For the text-containing cell, return its midpoint in (x, y) coordinate format. 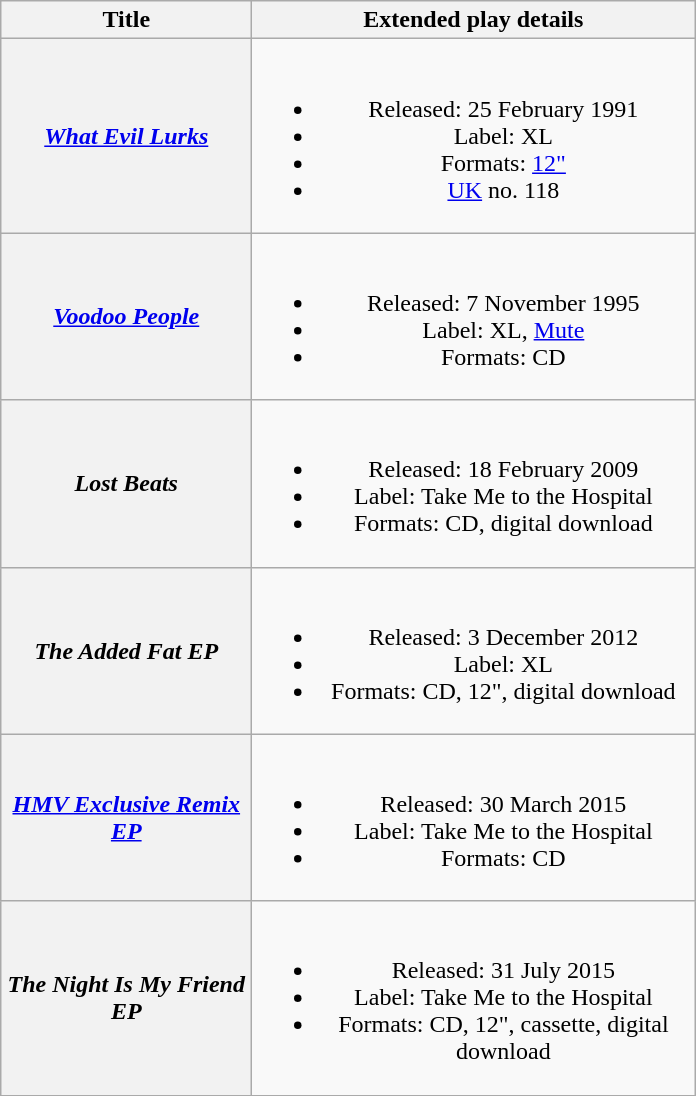
The Night Is My Friend EP (126, 998)
HMV Exclusive Remix EP (126, 818)
Released: 25 February 1991Label: XLFormats: 12"UK no. 118 (474, 136)
The Added Fat EP (126, 650)
Lost Beats (126, 484)
Released: 31 July 2015Label: Take Me to the HospitalFormats: CD, 12", cassette, digital download (474, 998)
Title (126, 20)
Released: 3 December 2012Label: XLFormats: CD, 12", digital download (474, 650)
Released: 18 February 2009Label: Take Me to the HospitalFormats: CD, digital download (474, 484)
What Evil Lurks (126, 136)
Extended play details (474, 20)
Released: 7 November 1995Label: XL, MuteFormats: CD (474, 316)
Released: 30 March 2015Label: Take Me to the HospitalFormats: CD (474, 818)
Voodoo People (126, 316)
